Return (X, Y) of the center of cell containing provided text 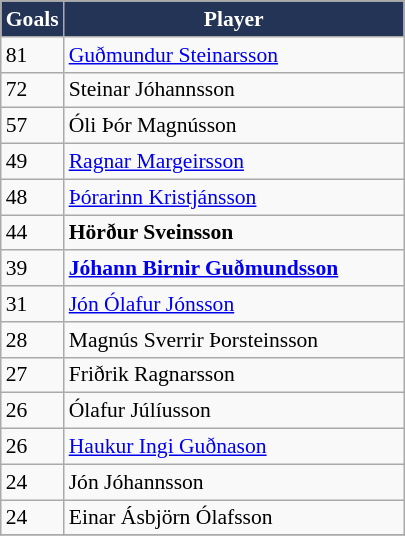
Hörður Sveinsson (234, 233)
28 (32, 340)
Player (234, 19)
Einar Ásbjörn Ólafsson (234, 518)
Ólafur Júlíusson (234, 411)
81 (32, 55)
49 (32, 162)
44 (32, 233)
Guðmundur Steinarsson (234, 55)
72 (32, 90)
39 (32, 269)
Óli Þór Magnússon (234, 126)
Jóhann Birnir Guðmundsson (234, 269)
31 (32, 304)
48 (32, 197)
Þórarinn Kristjánsson (234, 197)
57 (32, 126)
Steinar Jóhannsson (234, 90)
Magnús Sverrir Þorsteinsson (234, 340)
Ragnar Margeirsson (234, 162)
Jón Jóhannsson (234, 482)
27 (32, 375)
Haukur Ingi Guðnason (234, 447)
Friðrik Ragnarsson (234, 375)
Goals (32, 19)
Jón Ólafur Jónsson (234, 304)
